Scan for the cell matching the given text and deliver its [x, y] coordinate at center. 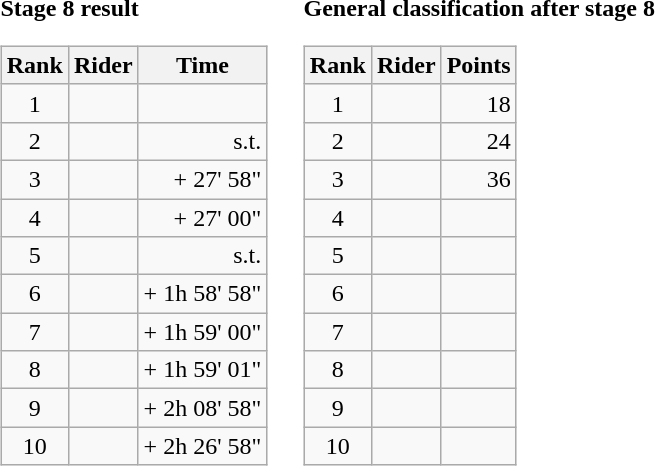
Time [202, 65]
18 [478, 103]
+ 1h 59' 00" [202, 332]
+ 1h 59' 01" [202, 370]
+ 2h 08' 58" [202, 408]
+ 1h 58' 58" [202, 294]
+ 2h 26' 58" [202, 446]
24 [478, 141]
36 [478, 179]
Points [478, 65]
+ 27' 00" [202, 217]
+ 27' 58" [202, 179]
